Output the (X, Y) coordinate of the center of the cell containing the given text.  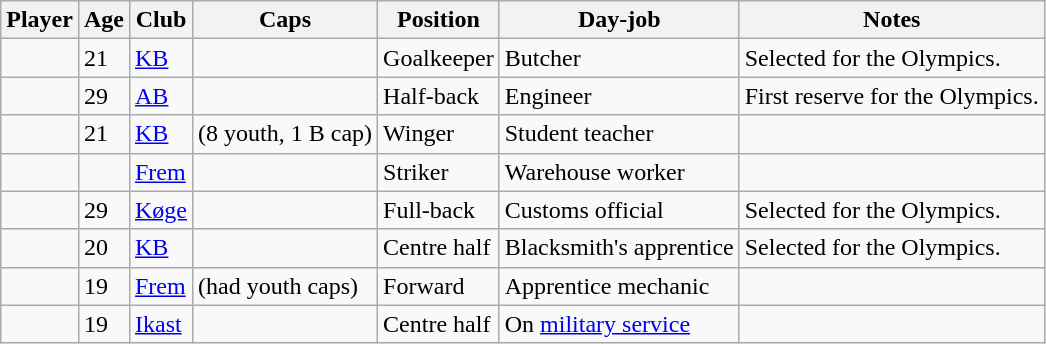
Engineer (619, 96)
Forward (439, 286)
First reserve for the Olympics. (892, 96)
(8 youth, 1 B cap) (286, 134)
Full-back (439, 210)
Notes (892, 20)
Player (40, 20)
Half-back (439, 96)
Butcher (619, 58)
Blacksmith's apprentice (619, 248)
Apprentice mechanic (619, 286)
Customs official (619, 210)
20 (104, 248)
Goalkeeper (439, 58)
Age (104, 20)
On military service (619, 324)
Position (439, 20)
Club (160, 20)
Caps (286, 20)
Warehouse worker (619, 172)
(had youth caps) (286, 286)
AB (160, 96)
Striker (439, 172)
Ikast (160, 324)
Winger (439, 134)
Køge (160, 210)
Day-job (619, 20)
Student teacher (619, 134)
